Output the [x, y] coordinate of the center of the cell containing the given text.  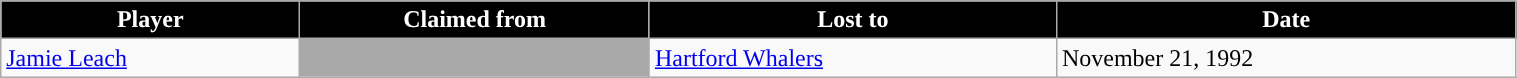
Hartford Whalers [852, 58]
November 21, 1992 [1286, 58]
Date [1286, 20]
Claimed from [475, 20]
Lost to [852, 20]
Jamie Leach [150, 58]
Player [150, 20]
